Return (X, Y) of the center of cell containing provided text 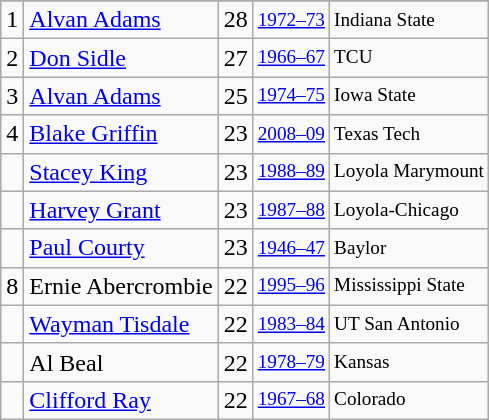
Harvey Grant (121, 210)
1987–88 (291, 210)
1978–79 (291, 362)
UT San Antonio (410, 324)
Indiana State (410, 20)
Don Sidle (121, 58)
Baylor (410, 248)
Clifford Ray (121, 400)
Blake Griffin (121, 134)
Stacey King (121, 172)
1 (12, 20)
Wayman Tisdale (121, 324)
Paul Courty (121, 248)
Al Beal (121, 362)
TCU (410, 58)
Iowa State (410, 96)
1974–75 (291, 96)
2 (12, 58)
Colorado (410, 400)
2008–09 (291, 134)
28 (236, 20)
Loyola Marymount (410, 172)
1972–73 (291, 20)
4 (12, 134)
Loyola-Chicago (410, 210)
1946–47 (291, 248)
3 (12, 96)
25 (236, 96)
1967–68 (291, 400)
Mississippi State (410, 286)
1983–84 (291, 324)
1988–89 (291, 172)
1995–96 (291, 286)
Ernie Abercrombie (121, 286)
Texas Tech (410, 134)
Kansas (410, 362)
8 (12, 286)
27 (236, 58)
1966–67 (291, 58)
